Output the (x, y) coordinate of the center of the cell containing the given text.  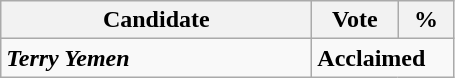
Vote (355, 20)
Candidate (156, 20)
Acclaimed (383, 58)
Terry Yemen (156, 58)
% (426, 20)
